Search for the cell housing the specified text and yield its (x, y) center coordinate. 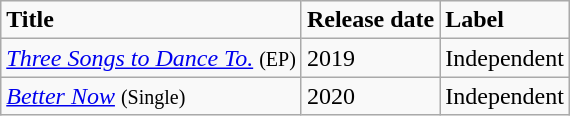
2019 (370, 58)
2020 (370, 96)
Three Songs to Dance To. (EP) (152, 58)
Release date (370, 20)
Label (505, 20)
Title (152, 20)
Better Now (Single) (152, 96)
